Provide the (X, Y) coordinate of the cell's center where the given text is located.  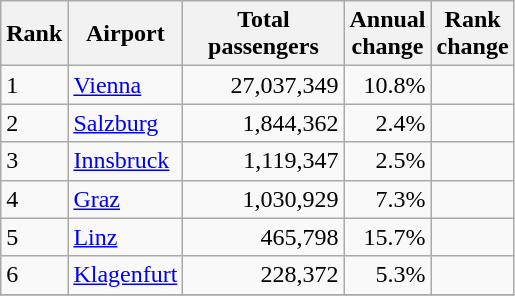
5.3% (388, 275)
10.8% (388, 85)
Vienna (126, 85)
228,372 (264, 275)
27,037,349 (264, 85)
Klagenfurt (126, 275)
1 (34, 85)
2.4% (388, 123)
4 (34, 199)
6 (34, 275)
1,030,929 (264, 199)
7.3% (388, 199)
Rankchange (472, 34)
2 (34, 123)
Graz (126, 199)
2.5% (388, 161)
15.7% (388, 237)
Annualchange (388, 34)
Linz (126, 237)
1,844,362 (264, 123)
5 (34, 237)
Totalpassengers (264, 34)
Innsbruck (126, 161)
1,119,347 (264, 161)
3 (34, 161)
Rank (34, 34)
465,798 (264, 237)
Salzburg (126, 123)
Airport (126, 34)
